Determine the (x, y) coordinate at the center of the cell enclosing the given text.  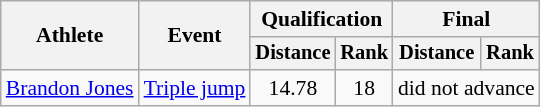
Brandon Jones (70, 88)
did not advance (466, 88)
Event (195, 36)
Triple jump (195, 88)
18 (364, 88)
Athlete (70, 36)
14.78 (292, 88)
Qualification (321, 19)
Final (466, 19)
